Locate the cell with the specified text and output its [x, y] center coordinate. 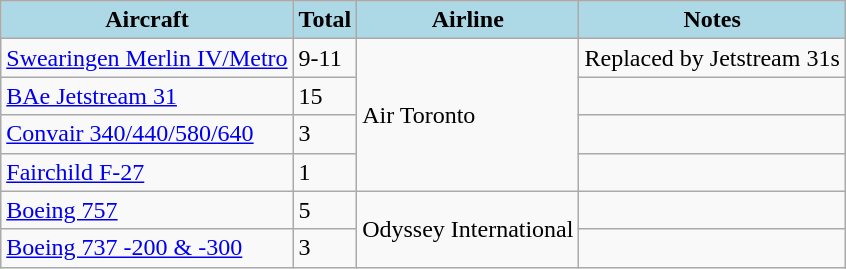
Air Toronto [468, 115]
Swearingen Merlin IV/Metro [147, 58]
1 [325, 172]
Boeing 757 [147, 210]
Airline [468, 20]
Odyssey International [468, 229]
9-11 [325, 58]
BAe Jetstream 31 [147, 96]
15 [325, 96]
Convair 340/440/580/640 [147, 134]
Replaced by Jetstream 31s [712, 58]
Fairchild F-27 [147, 172]
5 [325, 210]
Boeing 737 -200 & -300 [147, 248]
Notes [712, 20]
Total [325, 20]
Aircraft [147, 20]
